Identify which cell holds the provided text, then report its [x, y] central coordinate. 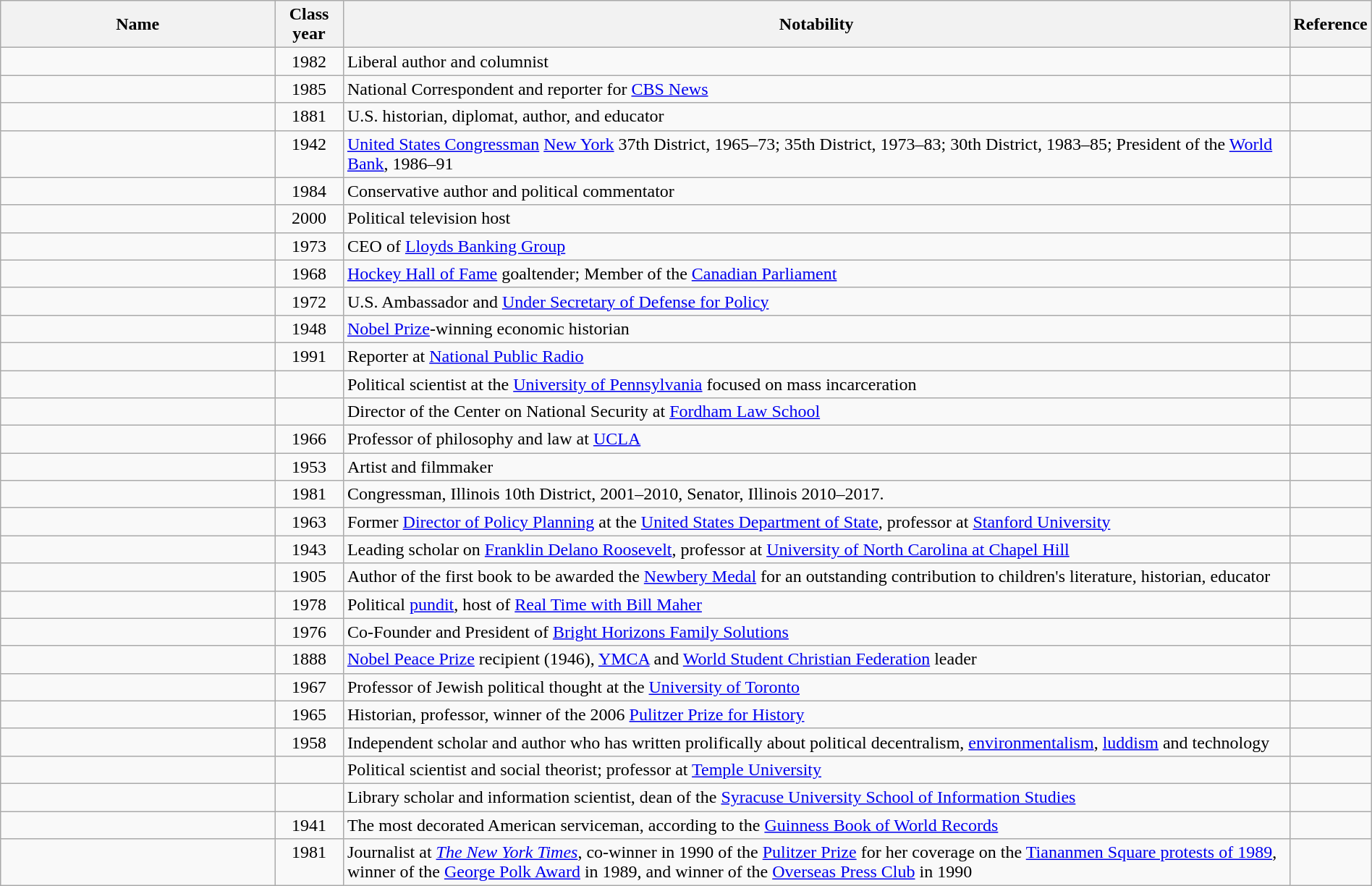
Political scientist at the University of Pennsylvania focused on mass incarceration [816, 384]
Political scientist and social theorist; professor at Temple University [816, 769]
1985 [310, 89]
Independent scholar and author who has written prolifically about political decentralism, environmentalism, luddism and technology [816, 742]
1942 [310, 153]
Reporter at National Public Radio [816, 356]
1984 [310, 191]
1965 [310, 714]
Class year [310, 25]
Artist and filmmaker [816, 467]
Conservative author and political commentator [816, 191]
Historian, professor, winner of the 2006 Pulitzer Prize for History [816, 714]
National Correspondent and reporter for CBS News [816, 89]
1972 [310, 301]
1976 [310, 632]
Library scholar and information scientist, dean of the Syracuse University School of Information Studies [816, 797]
2000 [310, 219]
1967 [310, 687]
1982 [310, 62]
Leading scholar on Franklin Delano Roosevelt, professor at University of North Carolina at Chapel Hill [816, 549]
Name [137, 25]
1881 [310, 117]
Reference [1330, 25]
1905 [310, 577]
1953 [310, 467]
Professor of philosophy and law at UCLA [816, 439]
1966 [310, 439]
1968 [310, 274]
Political television host [816, 219]
The most decorated American serviceman, according to the Guinness Book of World Records [816, 824]
Hockey Hall of Fame goaltender; Member of the Canadian Parliament [816, 274]
1943 [310, 549]
1888 [310, 659]
Former Director of Policy Planning at the United States Department of State, professor at Stanford University [816, 522]
United States Congressman New York 37th District, 1965–73; 35th District, 1973–83; 30th District, 1983–85; President of the World Bank, 1986–91 [816, 153]
Director of the Center on National Security at Fordham Law School [816, 412]
Nobel Prize-winning economic historian [816, 329]
Professor of Jewish political thought at the University of Toronto [816, 687]
1978 [310, 604]
1941 [310, 824]
1973 [310, 246]
Notability [816, 25]
1963 [310, 522]
Co-Founder and President of Bright Horizons Family Solutions [816, 632]
Congressman, Illinois 10th District, 2001–2010, Senator, Illinois 2010–2017. [816, 494]
1948 [310, 329]
CEO of Lloyds Banking Group [816, 246]
U.S. Ambassador and Under Secretary of Defense for Policy [816, 301]
Political pundit, host of Real Time with Bill Maher [816, 604]
Liberal author and columnist [816, 62]
1958 [310, 742]
Author of the first book to be awarded the Newbery Medal for an outstanding contribution to children's literature, historian, educator [816, 577]
Nobel Peace Prize recipient (1946), YMCA and World Student Christian Federation leader [816, 659]
U.S. historian, diplomat, author, and educator [816, 117]
1991 [310, 356]
